For the text-containing cell, return its midpoint in (X, Y) coordinate format. 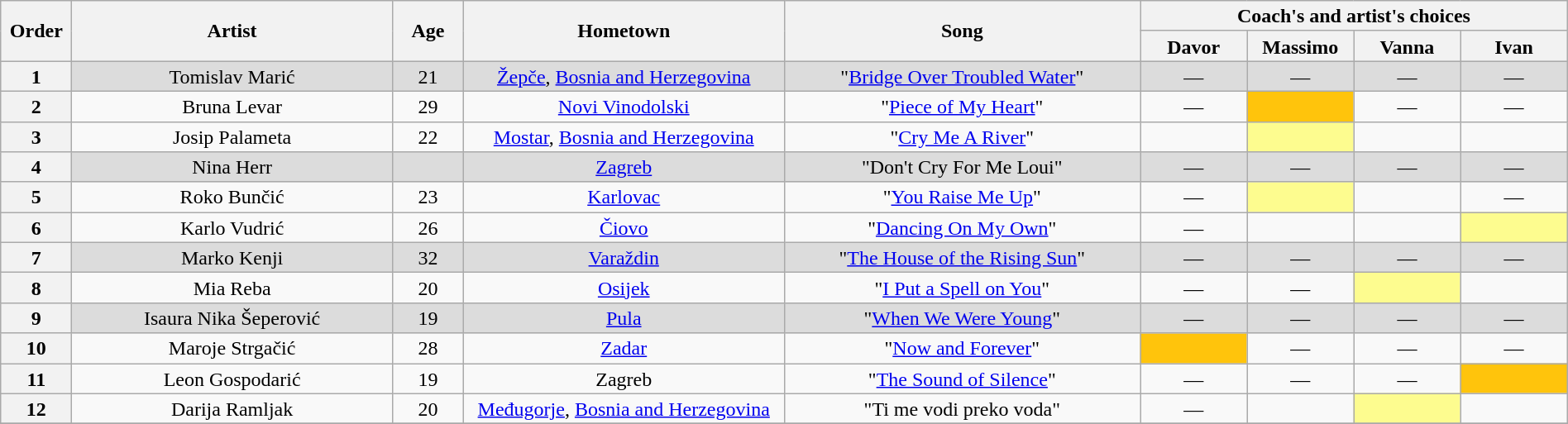
"Now and Forever" (963, 349)
1 (36, 76)
Isaura Nika Šeperović (232, 317)
"You Raise Me Up" (963, 197)
7 (36, 258)
Maroje Strgačić (232, 349)
Varaždin (624, 258)
12 (36, 408)
32 (428, 258)
Marko Kenji (232, 258)
26 (428, 228)
Age (428, 31)
"When We Were Young" (963, 317)
Roko Bunčić (232, 197)
Order (36, 31)
"Dancing On My Own" (963, 228)
4 (36, 167)
Artist (232, 31)
2 (36, 106)
Bruna Levar (232, 106)
Nina Herr (232, 167)
"Don't Cry For Me Loui" (963, 167)
Žepče, Bosnia and Herzegovina (624, 76)
"Piece of My Heart" (963, 106)
Karlovac (624, 197)
Song (963, 31)
Zadar (624, 349)
Hometown (624, 31)
Novi Vinodolski (624, 106)
3 (36, 137)
5 (36, 197)
"The House of the Rising Sun" (963, 258)
Mostar, Bosnia and Herzegovina (624, 137)
9 (36, 317)
Osijek (624, 288)
"Bridge Over Troubled Water" (963, 76)
Leon Gospodarić (232, 379)
"Cry Me A River" (963, 137)
Mia Reba (232, 288)
Coach's and artist's choices (1355, 17)
8 (36, 288)
"I Put a Spell on You" (963, 288)
28 (428, 349)
Pula (624, 317)
21 (428, 76)
Međugorje, Bosnia and Herzegovina (624, 408)
"The Sound of Silence" (963, 379)
Tomislav Marić (232, 76)
"Ti me vodi preko voda" (963, 408)
6 (36, 228)
Davor (1194, 46)
10 (36, 349)
11 (36, 379)
Darija Ramljak (232, 408)
Ivan (1513, 46)
Josip Palameta (232, 137)
Čiovo (624, 228)
29 (428, 106)
Karlo Vudrić (232, 228)
22 (428, 137)
Vanna (1408, 46)
23 (428, 197)
Massimo (1300, 46)
